Find where the given text appears and provide that cell's center as (X, Y) coordinate. 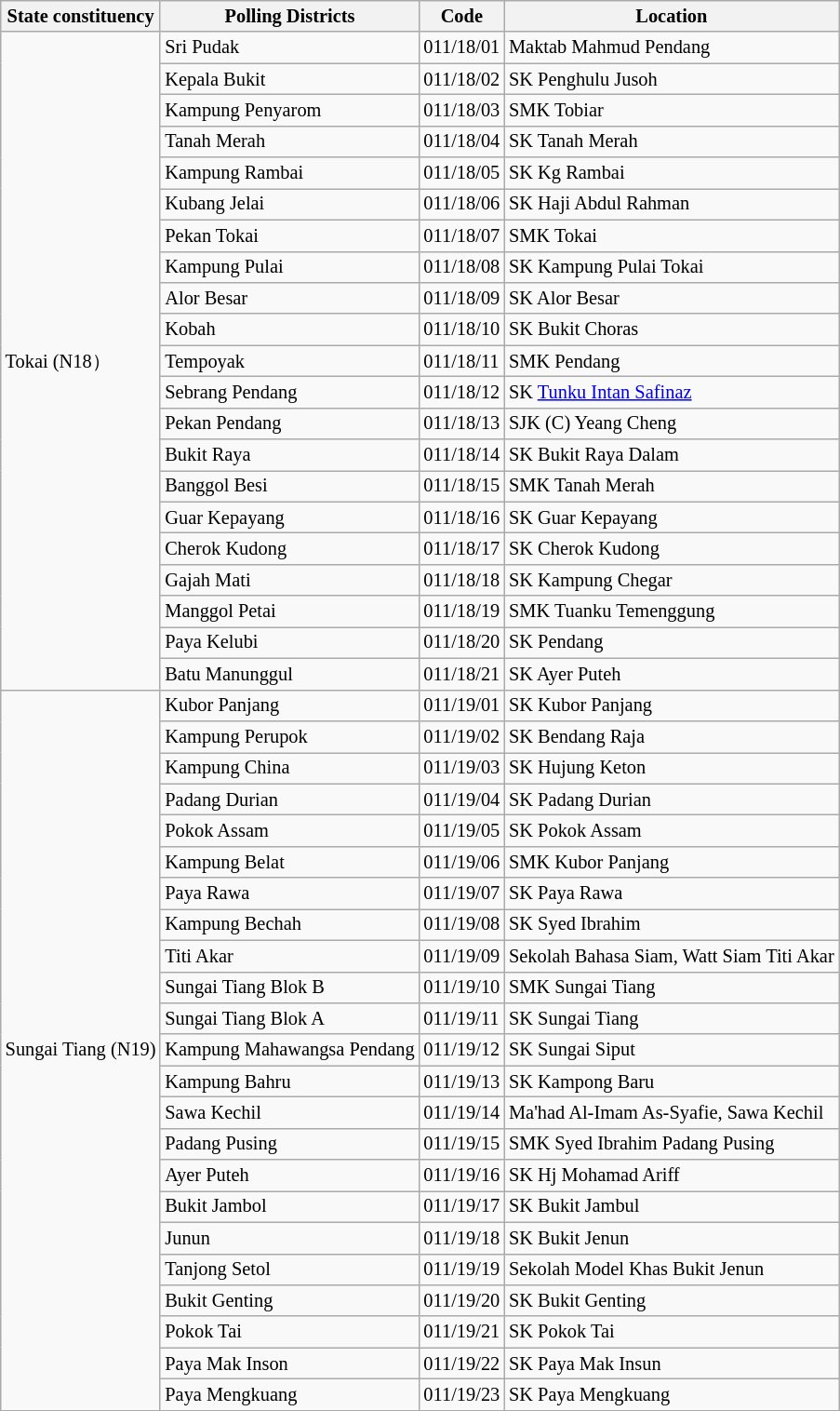
Kampung Bahru (289, 1082)
011/19/14 (462, 1112)
011/19/03 (462, 768)
Pokok Tai (289, 1332)
011/19/02 (462, 736)
SMK Syed Ibrahim Padang Pusing (672, 1144)
Tanjong Setol (289, 1270)
Guar Kepayang (289, 517)
SK Guar Kepayang (672, 517)
SK Cherok Kudong (672, 548)
Padang Pusing (289, 1144)
SK Kg Rambai (672, 173)
Pokok Assam (289, 830)
011/19/19 (462, 1270)
SK Paya Rawa (672, 894)
Kampung Mahawangsa Pendang (289, 1050)
SK Kampung Chegar (672, 580)
Kampung Pulai (289, 267)
Tempoyak (289, 361)
Kampung Belat (289, 862)
011/18/05 (462, 173)
011/18/21 (462, 674)
SK Kubor Panjang (672, 705)
Cherok Kudong (289, 548)
011/19/09 (462, 956)
Padang Durian (289, 800)
SMK Kubor Panjang (672, 862)
Polling Districts (289, 16)
011/19/05 (462, 830)
011/18/07 (462, 235)
SK Tanah Merah (672, 141)
011/19/17 (462, 1206)
Tokai (N18） (81, 361)
Paya Kelubi (289, 642)
SK Kampung Pulai Tokai (672, 267)
SMK Tokai (672, 235)
Kampung Perupok (289, 736)
SK Sungai Tiang (672, 1018)
Batu Manunggul (289, 674)
011/19/22 (462, 1364)
SK Pokok Assam (672, 830)
Alor Besar (289, 298)
Titi Akar (289, 956)
011/18/17 (462, 548)
Sungai Tiang Blok A (289, 1018)
Sekolah Bahasa Siam, Watt Siam Titi Akar (672, 956)
011/19/08 (462, 924)
011/19/20 (462, 1300)
Manggol Petai (289, 611)
SK Bukit Jambul (672, 1206)
011/19/16 (462, 1176)
SK Penghulu Jusoh (672, 79)
Banggol Besi (289, 486)
Ayer Puteh (289, 1176)
SMK Tanah Merah (672, 486)
SK Bukit Jenun (672, 1238)
011/19/12 (462, 1050)
011/18/19 (462, 611)
SK Bendang Raja (672, 736)
SK Alor Besar (672, 298)
011/18/18 (462, 580)
011/19/10 (462, 988)
011/18/08 (462, 267)
Sungai Tiang (N19) (81, 1050)
SK Kampong Baru (672, 1082)
Junun (289, 1238)
SK Pokok Tai (672, 1332)
011/18/13 (462, 423)
Kobah (289, 329)
Sungai Tiang Blok B (289, 988)
011/19/15 (462, 1144)
Code (462, 16)
Paya Mengkuang (289, 1394)
011/18/16 (462, 517)
Kampung Penyarom (289, 110)
011/18/12 (462, 392)
SK Haji Abdul Rahman (672, 204)
011/19/23 (462, 1394)
SK Bukit Choras (672, 329)
011/18/09 (462, 298)
SK Ayer Puteh (672, 674)
Paya Rawa (289, 894)
SK Paya Mengkuang (672, 1394)
Sawa Kechil (289, 1112)
Kubor Panjang (289, 705)
SK Syed Ibrahim (672, 924)
Bukit Jambol (289, 1206)
011/18/04 (462, 141)
State constituency (81, 16)
011/19/01 (462, 705)
Maktab Mahmud Pendang (672, 47)
011/18/14 (462, 455)
Bukit Genting (289, 1300)
Gajah Mati (289, 580)
SK Pendang (672, 642)
SK Paya Mak Insun (672, 1364)
011/18/10 (462, 329)
Kampung Rambai (289, 173)
Kubang Jelai (289, 204)
011/18/02 (462, 79)
SMK Tobiar (672, 110)
Paya Mak Inson (289, 1364)
SMK Sungai Tiang (672, 988)
011/19/21 (462, 1332)
SMK Tuanku Temenggung (672, 611)
Sri Pudak (289, 47)
SK Hujung Keton (672, 768)
Kampung China (289, 768)
011/18/11 (462, 361)
Location (672, 16)
SK Hj Mohamad Ariff (672, 1176)
011/18/03 (462, 110)
Sebrang Pendang (289, 392)
SK Padang Durian (672, 800)
011/18/06 (462, 204)
Pekan Tokai (289, 235)
SK Tunku Intan Safinaz (672, 392)
011/19/06 (462, 862)
011/19/04 (462, 800)
SMK Pendang (672, 361)
Sekolah Model Khas Bukit Jenun (672, 1270)
Tanah Merah (289, 141)
011/18/20 (462, 642)
011/19/18 (462, 1238)
Pekan Pendang (289, 423)
SJK (C) Yeang Cheng (672, 423)
011/19/07 (462, 894)
Bukit Raya (289, 455)
Kampung Bechah (289, 924)
011/19/13 (462, 1082)
SK Sungai Siput (672, 1050)
011/18/01 (462, 47)
011/19/11 (462, 1018)
SK Bukit Raya Dalam (672, 455)
011/18/15 (462, 486)
SK Bukit Genting (672, 1300)
Ma'had Al-Imam As-Syafie, Sawa Kechil (672, 1112)
Kepala Bukit (289, 79)
